Search for the cell housing the specified text and yield its [X, Y] center coordinate. 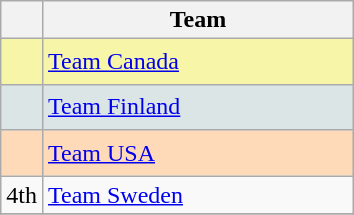
Team USA [198, 153]
Team [198, 20]
Team Finland [198, 107]
Team Sweden [198, 195]
Team Canada [198, 62]
4th [22, 195]
